Locate the cell with the specified text and output its (X, Y) center coordinate. 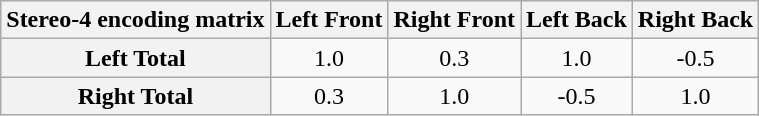
Right Back (695, 20)
Stereo-4 encoding matrix (136, 20)
Right Total (136, 96)
Left Front (329, 20)
Left Total (136, 58)
Left Back (577, 20)
Right Front (454, 20)
